Detect which cell encompasses the target text, then output its (x, y) center coordinate. 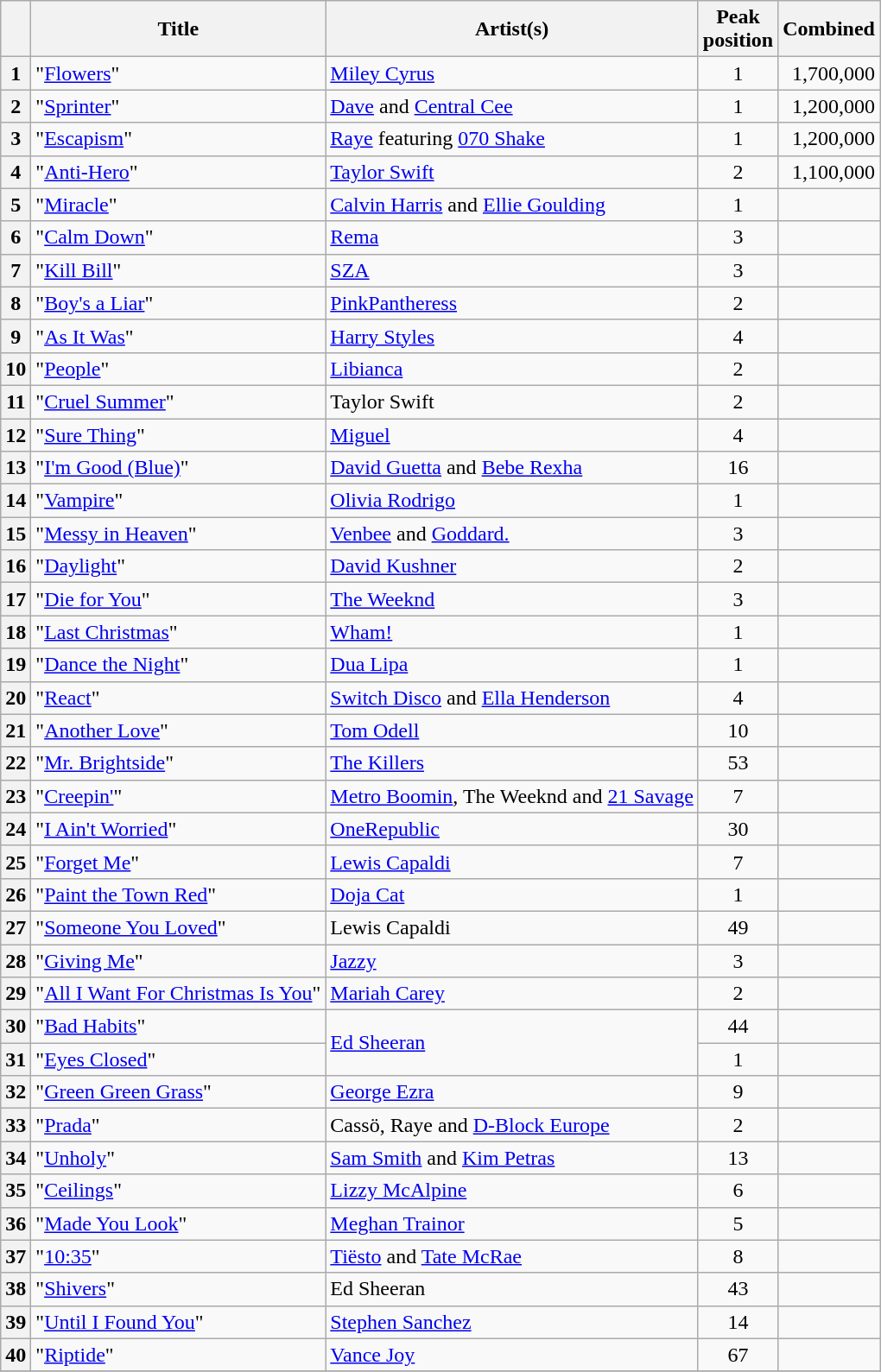
"Boy's a Liar" (178, 303)
"Giving Me" (178, 961)
39 (16, 1322)
"Mr. Brightside" (178, 763)
"Calm Down" (178, 237)
32 (16, 1092)
12 (16, 434)
Combined (829, 29)
35 (16, 1191)
Peakposition (738, 29)
The Killers (512, 763)
"10:35" (178, 1256)
34 (16, 1158)
SZA (512, 270)
"All I Want For Christmas Is You" (178, 994)
20 (16, 698)
49 (738, 927)
Tom Odell (512, 730)
"Until I Found You" (178, 1322)
36 (16, 1223)
Miley Cyrus (512, 73)
"Prada" (178, 1125)
"Daylight" (178, 566)
"Flowers" (178, 73)
24 (16, 829)
Venbee and Goddard. (512, 534)
PinkPantheress (512, 303)
1,700,000 (829, 73)
"Riptide" (178, 1355)
"Shivers" (178, 1289)
"Die for You" (178, 599)
67 (738, 1355)
1,100,000 (829, 172)
Miguel (512, 434)
"I'm Good (Blue)" (178, 468)
Vance Joy (512, 1355)
21 (16, 730)
28 (16, 961)
Wham! (512, 632)
Tiësto and Tate McRae (512, 1256)
"Sure Thing" (178, 434)
David Guetta and Bebe Rexha (512, 468)
Doja Cat (512, 895)
33 (16, 1125)
"Sprinter" (178, 106)
Raye featuring 070 Shake (512, 139)
43 (738, 1289)
"Messy in Heaven" (178, 534)
37 (16, 1256)
"Another Love" (178, 730)
"Bad Habits" (178, 1027)
"Last Christmas" (178, 632)
Sam Smith and Kim Petras (512, 1158)
"I Ain't Worried" (178, 829)
44 (738, 1027)
25 (16, 862)
Dave and Central Cee (512, 106)
53 (738, 763)
"Eyes Closed" (178, 1059)
"Made You Look" (178, 1223)
"Paint the Town Red" (178, 895)
"Creepin'" (178, 796)
Metro Boomin, The Weeknd and 21 Savage (512, 796)
Mariah Carey (512, 994)
Calvin Harris and Ellie Goulding (512, 205)
David Kushner (512, 566)
31 (16, 1059)
27 (16, 927)
40 (16, 1355)
Olivia Rodrigo (512, 501)
Artist(s) (512, 29)
"React" (178, 698)
"Someone You Loved" (178, 927)
"Cruel Summer" (178, 401)
"Green Green Grass" (178, 1092)
"Vampire" (178, 501)
"Dance the Night" (178, 665)
19 (16, 665)
Rema (512, 237)
23 (16, 796)
George Ezra (512, 1092)
Dua Lipa (512, 665)
"Escapism" (178, 139)
22 (16, 763)
26 (16, 895)
Lizzy McAlpine (512, 1191)
29 (16, 994)
Title (178, 29)
"People" (178, 369)
Switch Disco and Ella Henderson (512, 698)
38 (16, 1289)
Cassö, Raye and D-Block Europe (512, 1125)
OneRepublic (512, 829)
"Miracle" (178, 205)
"Unholy" (178, 1158)
"Kill Bill" (178, 270)
11 (16, 401)
"Anti-Hero" (178, 172)
Stephen Sanchez (512, 1322)
Libianca (512, 369)
"Forget Me" (178, 862)
18 (16, 632)
"Ceilings" (178, 1191)
Harry Styles (512, 336)
Meghan Trainor (512, 1223)
17 (16, 599)
15 (16, 534)
Jazzy (512, 961)
The Weeknd (512, 599)
"As It Was" (178, 336)
